Determine the [X, Y] coordinate at the center of the cell enclosing the given text.  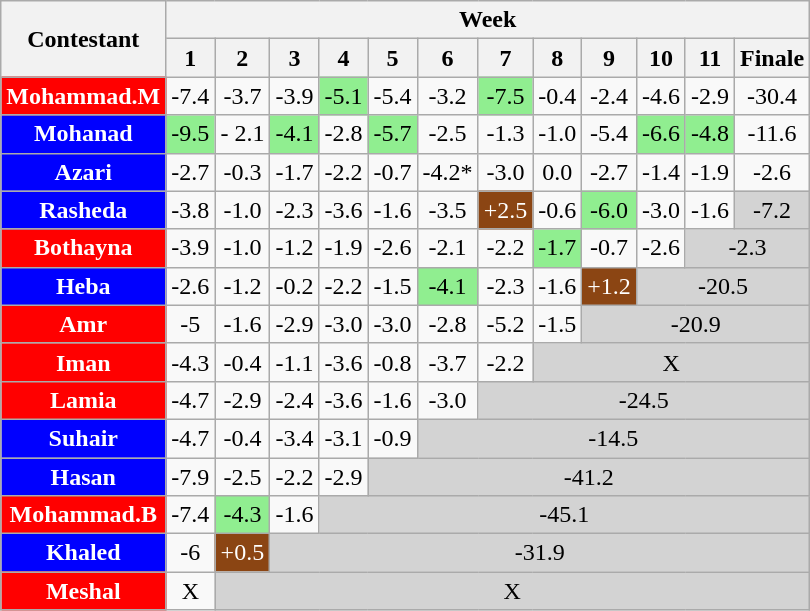
-4.2* [448, 172]
-6 [190, 553]
-4.8 [710, 134]
-0.8 [392, 362]
-0.3 [242, 172]
Rasheda [84, 210]
-3.2 [448, 96]
Hasan [84, 477]
Lamia [84, 400]
11 [710, 58]
-5.2 [506, 324]
-3.1 [344, 438]
+0.5 [242, 553]
-6.0 [610, 210]
Iman [84, 362]
1 [190, 58]
-41.2 [589, 477]
-14.5 [614, 438]
+1.2 [610, 286]
Finale [772, 58]
-3.8 [190, 210]
-3.5 [448, 210]
-31.9 [540, 553]
-20.5 [722, 286]
9 [610, 58]
-5.7 [392, 134]
Mohammad.B [84, 515]
7 [506, 58]
Bothayna [84, 248]
3 [294, 58]
Week [488, 20]
Amr [84, 324]
-1.3 [506, 134]
-7.2 [772, 210]
-7.5 [506, 96]
-5.1 [344, 96]
-2.1 [448, 248]
-0.2 [294, 286]
Suhair [84, 438]
-20.9 [696, 324]
-9.5 [190, 134]
5 [392, 58]
-1.4 [660, 172]
-5 [190, 324]
-0.6 [558, 210]
Meshal [84, 591]
-0.9 [392, 438]
Heba [84, 286]
-24.5 [644, 400]
-4.6 [660, 96]
Mohanad [84, 134]
-30.4 [772, 96]
Mohammad.M [84, 96]
4 [344, 58]
-45.1 [564, 515]
-7.9 [190, 477]
Azari [84, 172]
- 2.1 [242, 134]
+2.5 [506, 210]
-3.4 [294, 438]
-1.1 [294, 362]
6 [448, 58]
8 [558, 58]
Contestant [84, 39]
Khaled [84, 553]
-11.6 [772, 134]
-6.6 [660, 134]
0.0 [558, 172]
10 [660, 58]
2 [242, 58]
